Search for the cell housing the specified text and yield its [x, y] center coordinate. 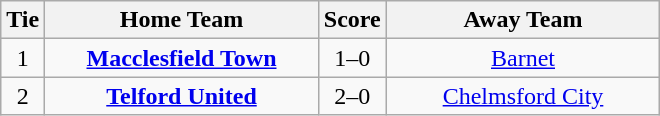
2 [23, 96]
2–0 [352, 96]
Score [352, 20]
1–0 [352, 58]
Barnet [523, 58]
Away Team [523, 20]
Chelmsford City [523, 96]
Home Team [182, 20]
Tie [23, 20]
Telford United [182, 96]
1 [23, 58]
Macclesfield Town [182, 58]
